Detect which cell encompasses the target text, then output its (x, y) center coordinate. 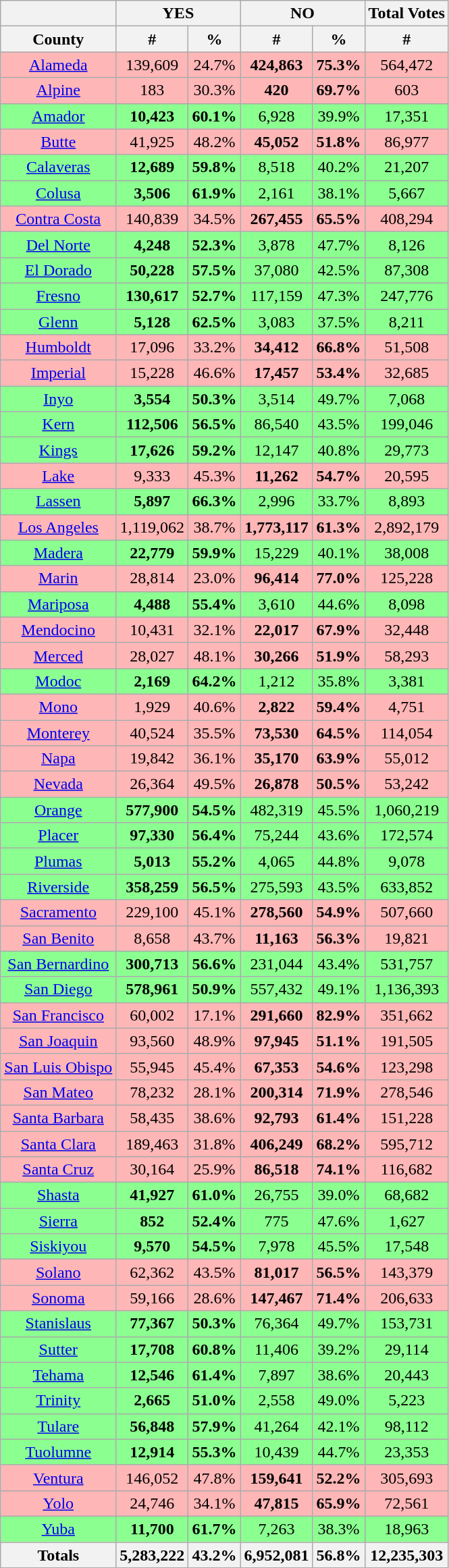
25.9% (215, 1170)
775 (277, 1221)
74.1% (339, 1170)
61.3% (339, 527)
Napa (58, 759)
76,364 (277, 1324)
22,017 (277, 630)
49.1% (339, 990)
Tehama (58, 1375)
4,248 (153, 244)
23,353 (406, 1452)
12,235,303 (406, 1555)
15,228 (153, 373)
39.9% (339, 116)
1,119,062 (153, 527)
231,044 (277, 964)
Santa Clara (58, 1144)
31.8% (215, 1144)
87,308 (406, 270)
67,353 (277, 1066)
53,242 (406, 784)
2,892,179 (406, 527)
183 (153, 90)
38.3% (339, 1529)
Del Norte (58, 244)
1,627 (406, 1221)
59.8% (215, 167)
Lake (58, 476)
Imperial (58, 373)
6,928 (277, 116)
66.8% (339, 348)
151,228 (406, 1118)
33.7% (339, 502)
54.6% (339, 1066)
12,914 (153, 1452)
199,046 (406, 425)
58,435 (153, 1118)
34,412 (277, 348)
97,330 (153, 836)
53.4% (339, 373)
Total Votes (406, 13)
47.7% (339, 244)
41,927 (153, 1195)
46.6% (215, 373)
49.5% (215, 784)
82.9% (339, 1015)
10,431 (153, 630)
57.5% (215, 270)
1,060,219 (406, 810)
20,443 (406, 1375)
11,700 (153, 1529)
7,897 (277, 1375)
Madera (58, 553)
35.5% (215, 732)
San Luis Obispo (58, 1066)
8,658 (153, 938)
75,244 (277, 836)
50,228 (153, 270)
66.3% (215, 502)
28,027 (153, 655)
32,685 (406, 373)
22,779 (153, 553)
Kings (58, 450)
Mariposa (58, 604)
Mono (58, 707)
El Dorado (58, 270)
15,229 (277, 553)
38.7% (215, 527)
47.8% (215, 1478)
43.2% (215, 1555)
130,617 (153, 296)
51.9% (339, 655)
51.8% (339, 142)
351,662 (406, 1015)
60.8% (215, 1349)
39.2% (339, 1349)
8,893 (406, 502)
17,351 (406, 116)
59.2% (215, 450)
64.2% (215, 681)
48.2% (215, 142)
62.5% (215, 322)
43.7% (215, 938)
77,367 (153, 1324)
29,114 (406, 1349)
54.7% (339, 476)
5,667 (406, 193)
63.9% (339, 759)
39.0% (339, 1195)
50.9% (215, 990)
77.0% (339, 578)
140,839 (153, 219)
35.8% (339, 681)
305,693 (406, 1478)
17,548 (406, 1247)
65.9% (339, 1503)
92,793 (277, 1118)
3,878 (277, 244)
Riverside (58, 887)
35,170 (277, 759)
30.3% (215, 90)
65.5% (339, 219)
40.2% (339, 167)
59.4% (339, 707)
40,524 (153, 732)
5,283,222 (153, 1555)
Solano (58, 1272)
98,112 (406, 1426)
47.6% (339, 1221)
5,897 (153, 502)
2,822 (277, 707)
Modoc (58, 681)
12,147 (277, 450)
1,136,393 (406, 990)
72,561 (406, 1503)
51,508 (406, 348)
52.7% (215, 296)
69.7% (339, 90)
44.7% (339, 1452)
41,264 (277, 1426)
33.2% (215, 348)
Glenn (58, 322)
17,626 (153, 450)
159,641 (277, 1478)
Sierra (58, 1221)
24.7% (215, 65)
267,455 (277, 219)
143,379 (406, 1272)
81,017 (277, 1272)
34.1% (215, 1503)
County (58, 39)
482,319 (277, 810)
59.9% (215, 553)
5,128 (153, 322)
278,560 (277, 913)
48.1% (215, 655)
55.3% (215, 1452)
8,211 (406, 322)
42.5% (339, 270)
1,212 (277, 681)
61.7% (215, 1529)
147,467 (277, 1298)
73,530 (277, 732)
34.5% (215, 219)
28.1% (215, 1092)
32.1% (215, 630)
26,755 (277, 1195)
96,414 (277, 578)
40.1% (339, 553)
24,746 (153, 1503)
Stanislaus (58, 1324)
44.6% (339, 604)
Trinity (58, 1401)
45.1% (215, 913)
San Diego (58, 990)
97,945 (277, 1041)
10,439 (277, 1452)
40.6% (215, 707)
Merced (58, 655)
Tuolumne (58, 1452)
38,008 (406, 553)
45,052 (277, 142)
59,166 (153, 1298)
112,506 (153, 425)
Amador (58, 116)
125,228 (406, 578)
247,776 (406, 296)
56.3% (339, 938)
75.3% (339, 65)
Kern (58, 425)
56.4% (215, 836)
7,068 (406, 399)
Butte (58, 142)
1,929 (153, 707)
47,815 (277, 1503)
43.4% (339, 964)
507,660 (406, 913)
40.8% (339, 450)
Orange (58, 810)
Totals (58, 1555)
60.1% (215, 116)
Alameda (58, 65)
54.9% (339, 913)
49.0% (339, 1401)
12,546 (153, 1375)
86,518 (277, 1170)
11,406 (277, 1349)
Lassen (58, 502)
86,977 (406, 142)
26,878 (277, 784)
56,848 (153, 1426)
Marin (58, 578)
Colusa (58, 193)
Yuba (58, 1529)
852 (153, 1221)
56.6% (215, 964)
Inyo (58, 399)
71.9% (339, 1092)
6,952,081 (277, 1555)
9,333 (153, 476)
291,660 (277, 1015)
Santa Cruz (58, 1170)
Los Angeles (58, 527)
41,925 (153, 142)
19,842 (153, 759)
17,457 (277, 373)
Sonoma (58, 1298)
28.6% (215, 1298)
577,900 (153, 810)
5,223 (406, 1401)
Nevada (58, 784)
64.5% (339, 732)
19,821 (406, 938)
11,262 (277, 476)
114,054 (406, 732)
8,126 (406, 244)
2,665 (153, 1401)
Ventura (58, 1478)
20,595 (406, 476)
52.2% (339, 1478)
42.1% (339, 1426)
60,002 (153, 1015)
564,472 (406, 65)
9,078 (406, 861)
56.8% (339, 1555)
3,083 (277, 322)
37.5% (339, 322)
2,161 (277, 193)
424,863 (277, 65)
21,207 (406, 167)
420 (277, 90)
Monterey (58, 732)
2,169 (153, 681)
Humboldt (58, 348)
406,249 (277, 1144)
68,682 (406, 1195)
29,773 (406, 450)
51.0% (215, 1401)
7,978 (277, 1247)
30,266 (277, 655)
Contra Costa (58, 219)
78,232 (153, 1092)
62,362 (153, 1272)
Santa Barbara (58, 1118)
9,570 (153, 1247)
Tulare (58, 1426)
2,996 (277, 502)
3,610 (277, 604)
278,546 (406, 1092)
52.3% (215, 244)
San Mateo (58, 1092)
San Bernardino (58, 964)
4,488 (153, 604)
55.2% (215, 861)
Plumas (58, 861)
595,712 (406, 1144)
5,013 (153, 861)
7,263 (277, 1529)
37,080 (277, 270)
86,540 (277, 425)
28,814 (153, 578)
36.1% (215, 759)
San Francisco (58, 1015)
44.8% (339, 861)
55,012 (406, 759)
8,518 (277, 167)
191,505 (406, 1041)
146,052 (153, 1478)
71.4% (339, 1298)
11,163 (277, 938)
48.9% (215, 1041)
3,381 (406, 681)
17.1% (215, 1015)
153,731 (406, 1324)
229,100 (153, 913)
3,506 (153, 193)
Fresno (58, 296)
67.9% (339, 630)
408,294 (406, 219)
8,098 (406, 604)
189,463 (153, 1144)
61.0% (215, 1195)
531,757 (406, 964)
1,773,117 (277, 527)
18,963 (406, 1529)
206,633 (406, 1298)
NO (302, 13)
26,364 (153, 784)
57.9% (215, 1426)
San Benito (58, 938)
32,448 (406, 630)
4,751 (406, 707)
275,593 (277, 887)
Shasta (58, 1195)
12,689 (153, 167)
52.4% (215, 1221)
47.3% (339, 296)
172,574 (406, 836)
116,682 (406, 1170)
139,609 (153, 65)
YES (178, 13)
17,708 (153, 1349)
123,298 (406, 1066)
68.2% (339, 1144)
358,259 (153, 887)
3,554 (153, 399)
Calaveras (58, 167)
557,432 (277, 990)
Sacramento (58, 913)
200,314 (277, 1092)
55,945 (153, 1066)
51.1% (339, 1041)
117,159 (277, 296)
55.4% (215, 604)
17,096 (153, 348)
30,164 (153, 1170)
603 (406, 90)
43.6% (339, 836)
45.4% (215, 1066)
93,560 (153, 1041)
633,852 (406, 887)
45.3% (215, 476)
Alpine (58, 90)
Sutter (58, 1349)
10,423 (153, 116)
San Joaquin (58, 1041)
2,558 (277, 1401)
23.0% (215, 578)
Yolo (58, 1503)
Placer (58, 836)
4,065 (277, 861)
50.5% (339, 784)
3,514 (277, 399)
38.1% (339, 193)
578,961 (153, 990)
58,293 (406, 655)
61.9% (215, 193)
300,713 (153, 964)
Mendocino (58, 630)
Siskiyou (58, 1247)
